Extract the [X, Y] coordinate from the center of the cell holding the provided text.  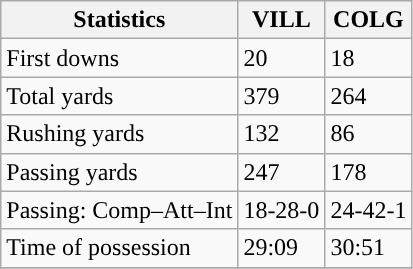
24-42-1 [368, 210]
20 [282, 58]
86 [368, 134]
Time of possession [120, 248]
Passing: Comp–Att–Int [120, 210]
264 [368, 96]
247 [282, 172]
178 [368, 172]
Total yards [120, 96]
379 [282, 96]
VILL [282, 20]
First downs [120, 58]
29:09 [282, 248]
18 [368, 58]
COLG [368, 20]
18-28-0 [282, 210]
132 [282, 134]
Passing yards [120, 172]
30:51 [368, 248]
Statistics [120, 20]
Rushing yards [120, 134]
